Provide the [X, Y] coordinate of the cell's center where the given text is located.  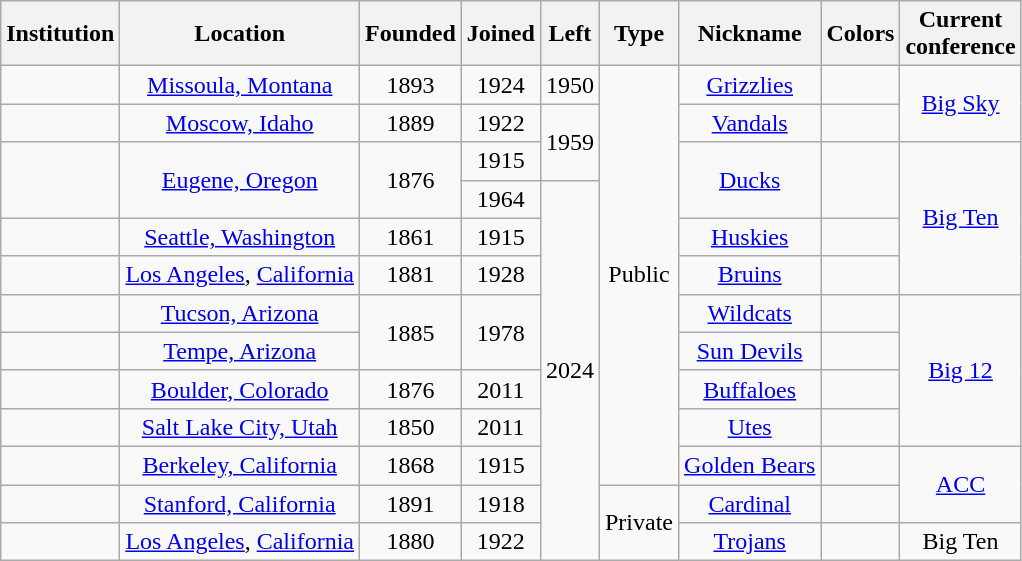
Joined [500, 34]
Bruins [750, 275]
1885 [411, 332]
Tucson, Arizona [240, 313]
Ducks [750, 180]
Currentconference [960, 34]
Cardinal [750, 503]
1861 [411, 237]
1881 [411, 275]
1928 [500, 275]
Left [570, 34]
Vandals [750, 123]
Institution [60, 34]
ACC [960, 484]
Huskies [750, 237]
1959 [570, 142]
Moscow, Idaho [240, 123]
Boulder, Colorado [240, 389]
Private [638, 522]
Nickname [750, 34]
Type [638, 34]
Trojans [750, 542]
1924 [500, 85]
1893 [411, 85]
Golden Bears [750, 465]
Berkeley, California [240, 465]
Seattle, Washington [240, 237]
1918 [500, 503]
Colors [860, 34]
Wildcats [750, 313]
1978 [500, 332]
Tempe, Arizona [240, 351]
1964 [500, 199]
Buffaloes [750, 389]
1850 [411, 427]
Location [240, 34]
Stanford, California [240, 503]
1868 [411, 465]
Big 12 [960, 370]
Missoula, Montana [240, 85]
Eugene, Oregon [240, 180]
Salt Lake City, Utah [240, 427]
1889 [411, 123]
Grizzlies [750, 85]
Founded [411, 34]
1950 [570, 85]
2024 [570, 370]
Big Sky [960, 104]
Sun Devils [750, 351]
Utes [750, 427]
1891 [411, 503]
Public [638, 276]
1880 [411, 542]
